Return (x, y) of the center of cell containing provided text 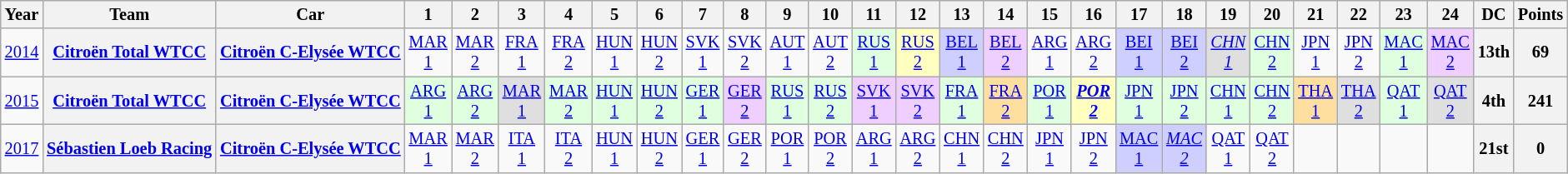
Car (310, 14)
7 (703, 14)
0 (1540, 148)
19 (1229, 14)
13th (1494, 52)
2017 (22, 148)
2015 (22, 101)
BEI2 (1184, 52)
21 (1315, 14)
69 (1540, 52)
THA1 (1315, 101)
11 (874, 14)
16 (1094, 14)
23 (1404, 14)
AUT2 (830, 52)
THA2 (1359, 101)
17 (1139, 14)
Points (1540, 14)
ITA1 (522, 148)
14 (1005, 14)
241 (1540, 101)
Year (22, 14)
2 (475, 14)
3 (522, 14)
4th (1494, 101)
BEI1 (1139, 52)
18 (1184, 14)
8 (744, 14)
21st (1494, 148)
2014 (22, 52)
9 (788, 14)
1 (428, 14)
BEL1 (962, 52)
22 (1359, 14)
10 (830, 14)
6 (659, 14)
Team (129, 14)
24 (1450, 14)
BEL2 (1005, 52)
5 (614, 14)
20 (1272, 14)
AUT1 (788, 52)
12 (919, 14)
DC (1494, 14)
13 (962, 14)
4 (569, 14)
Sébastien Loeb Racing (129, 148)
ITA2 (569, 148)
15 (1050, 14)
